Locate the cell with the specified text and output its (X, Y) center coordinate. 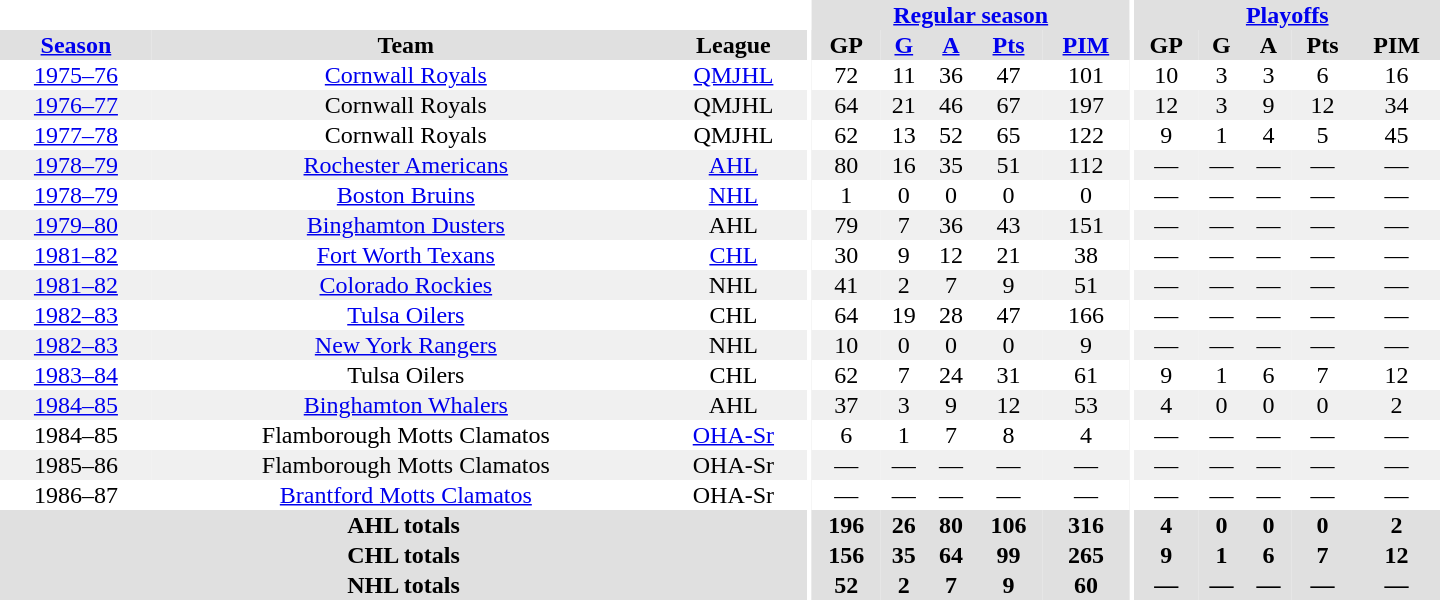
46 (950, 105)
265 (1086, 555)
NHL totals (404, 585)
31 (1008, 375)
Brantford Motts Clamatos (406, 495)
41 (846, 285)
Colorado Rockies (406, 285)
38 (1086, 255)
53 (1086, 405)
67 (1008, 105)
122 (1086, 135)
151 (1086, 225)
1979–80 (76, 225)
Season (76, 45)
30 (846, 255)
Fort Worth Texans (406, 255)
28 (950, 315)
99 (1008, 555)
Binghamton Dusters (406, 225)
AHL totals (404, 525)
65 (1008, 135)
79 (846, 225)
19 (904, 315)
24 (950, 375)
72 (846, 75)
101 (1086, 75)
196 (846, 525)
Playoffs (1287, 15)
197 (1086, 105)
1985–86 (76, 465)
1975–76 (76, 75)
112 (1086, 165)
1976–77 (76, 105)
Team (406, 45)
League (734, 45)
156 (846, 555)
45 (1396, 135)
13 (904, 135)
166 (1086, 315)
1983–84 (76, 375)
60 (1086, 585)
Boston Bruins (406, 195)
106 (1008, 525)
1986–87 (76, 495)
316 (1086, 525)
61 (1086, 375)
1977–78 (76, 135)
Rochester Americans (406, 165)
8 (1008, 435)
11 (904, 75)
34 (1396, 105)
Binghamton Whalers (406, 405)
CHL totals (404, 555)
37 (846, 405)
5 (1322, 135)
43 (1008, 225)
26 (904, 525)
Regular season (970, 15)
New York Rangers (406, 345)
